Find where the given text appears and provide that cell's center as [X, Y] coordinate. 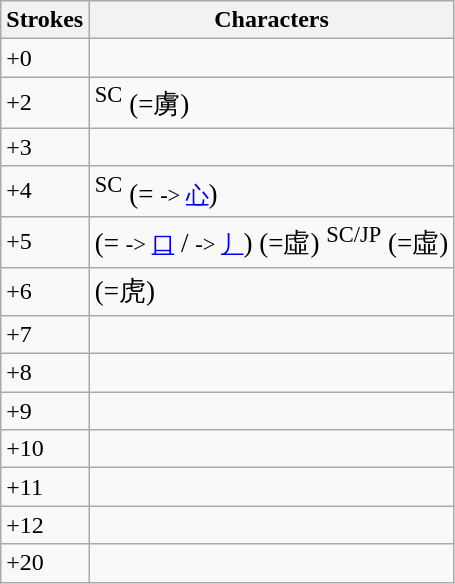
(=虎) [272, 291]
+11 [45, 487]
+4 [45, 191]
Strokes [45, 20]
+5 [45, 242]
+6 [45, 291]
+0 [45, 58]
Characters [272, 20]
+9 [45, 411]
+7 [45, 335]
(= -> 口 / -> 丿) (=虛) SC/JP (=虛) [272, 242]
+12 [45, 525]
+2 [45, 102]
+20 [45, 563]
+10 [45, 449]
SC (=虜) [272, 102]
+8 [45, 373]
SC (= -> 心) [272, 191]
+3 [45, 147]
